Return the [x, y] coordinate for the center point of the cell that contains the specified text.  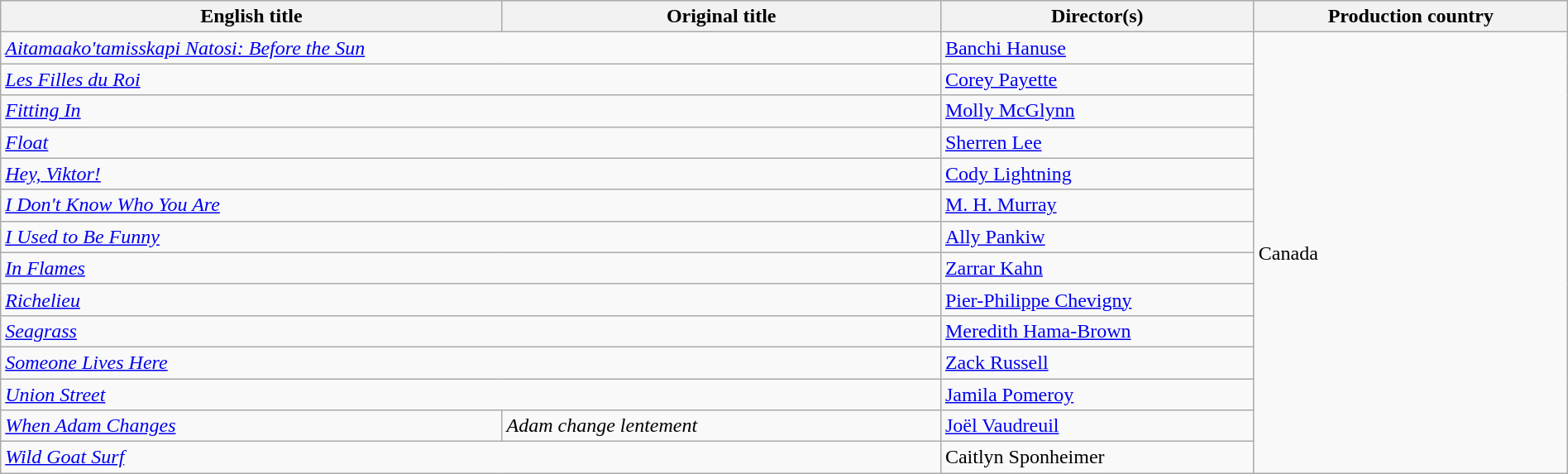
Float [471, 142]
Aitamaako'tamisskapi Natosi: Before the Sun [471, 48]
Caitlyn Sponheimer [1097, 457]
M. H. Murray [1097, 205]
Fitting In [471, 111]
Zack Russell [1097, 362]
Sherren Lee [1097, 142]
Director(s) [1097, 17]
Seagrass [471, 331]
Union Street [471, 395]
Ally Pankiw [1097, 237]
Pier-Philippe Chevigny [1097, 299]
Joël Vaudreuil [1097, 426]
When Adam Changes [251, 426]
Original title [721, 17]
Richelieu [471, 299]
I Don't Know Who You Are [471, 205]
Jamila Pomeroy [1097, 395]
Cody Lightning [1097, 174]
Les Filles du Roi [471, 79]
Banchi Hanuse [1097, 48]
Meredith Hama-Brown [1097, 331]
Canada [1411, 253]
In Flames [471, 268]
English title [251, 17]
Production country [1411, 17]
Adam change lentement [721, 426]
Someone Lives Here [471, 362]
Hey, Viktor! [471, 174]
Molly McGlynn [1097, 111]
Wild Goat Surf [471, 457]
I Used to Be Funny [471, 237]
Zarrar Kahn [1097, 268]
Corey Payette [1097, 79]
